Provide the [x, y] coordinate of the cell's center where the given text is located.  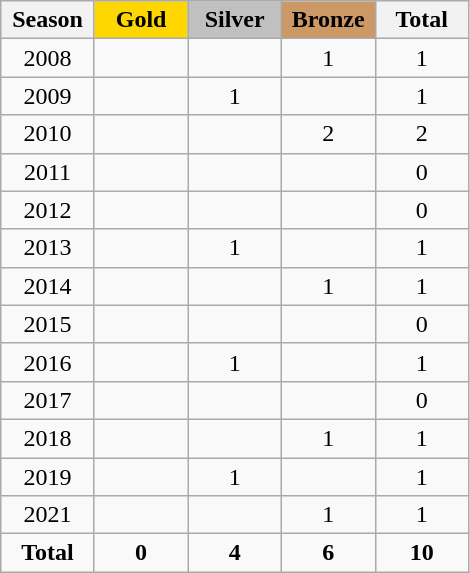
2011 [48, 172]
Gold [141, 20]
2016 [48, 362]
2012 [48, 210]
2019 [48, 477]
Silver [235, 20]
4 [235, 553]
2017 [48, 400]
2021 [48, 515]
2010 [48, 134]
2009 [48, 96]
2015 [48, 324]
2014 [48, 286]
2018 [48, 438]
2008 [48, 58]
Bronze [328, 20]
6 [328, 553]
2013 [48, 248]
Season [48, 20]
10 [422, 553]
